Identify which cell holds the provided text, then report its (x, y) central coordinate. 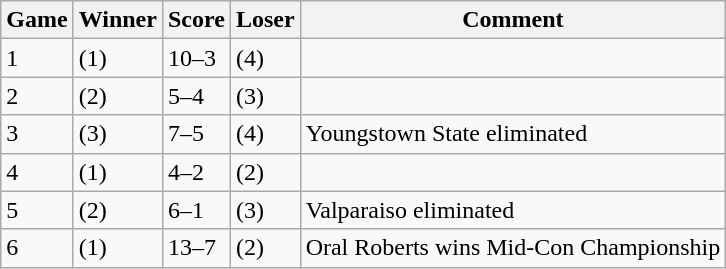
3 (37, 134)
Oral Roberts wins Mid-Con Championship (513, 248)
Score (196, 20)
Game (37, 20)
4–2 (196, 172)
13–7 (196, 248)
Youngstown State eliminated (513, 134)
10–3 (196, 58)
4 (37, 172)
5 (37, 210)
5–4 (196, 96)
1 (37, 58)
6–1 (196, 210)
Winner (118, 20)
Valparaiso eliminated (513, 210)
7–5 (196, 134)
6 (37, 248)
Comment (513, 20)
Loser (265, 20)
2 (37, 96)
